Find where the given text appears and provide that cell's center as (x, y) coordinate. 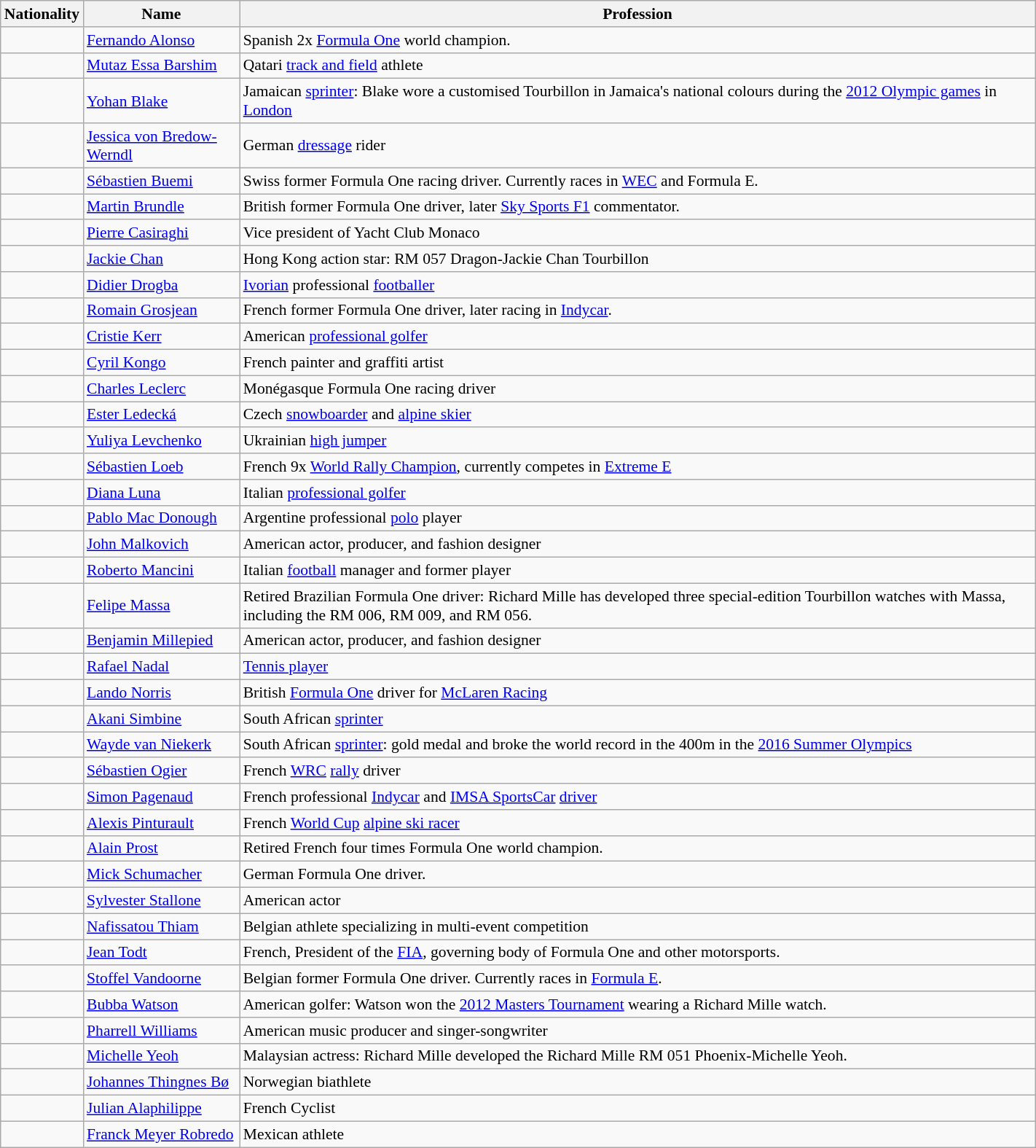
British Formula One driver for McLaren Racing (638, 693)
Monégasque Formula One racing driver (638, 388)
Simon Pagenaud (162, 797)
American actor (638, 901)
Didier Drogba (162, 285)
Wayde van Niekerk (162, 745)
Pablo Mac Donough (162, 518)
Sylvester Stallone (162, 901)
Cristie Kerr (162, 337)
French World Cup alpine ski racer (638, 823)
Norwegian biathlete (638, 1082)
French painter and graffiti artist (638, 363)
Sébastien Ogier (162, 771)
Italian football manager and former player (638, 571)
Julian Alaphilippe (162, 1109)
Spanish 2x Formula One world champion. (638, 40)
Sébastien Loeb (162, 466)
Martin Brundle (162, 207)
Alexis Pinturault (162, 823)
Akani Simbine (162, 719)
Michelle Yeoh (162, 1056)
Name (162, 14)
Malaysian actress: Richard Mille developed the Richard Mille RM 051 Phoenix-Michelle Yeoh. (638, 1056)
British former Formula One driver, later Sky Sports F1 commentator. (638, 207)
Ester Ledecká (162, 415)
Nafissatou Thiam (162, 926)
Romain Grosjean (162, 311)
Benjamin Millepied (162, 641)
Stoffel Vandoorne (162, 979)
American professional golfer (638, 337)
Tennis player (638, 667)
Yohan Blake (162, 101)
Profession (638, 14)
Qatari track and field athlete (638, 66)
French 9x World Rally Champion, currently competes in Extreme E (638, 466)
Alain Prost (162, 848)
Mick Schumacher (162, 875)
German Formula One driver. (638, 875)
Hong Kong action star: RM 057 Dragon-Jackie Chan Tourbillon (638, 259)
French former Formula One driver, later racing in Indycar. (638, 311)
Rafael Nadal (162, 667)
South African sprinter: gold medal and broke the world record in the 400m in the 2016 Summer Olympics (638, 745)
Felipe Massa (162, 605)
Nationality (42, 14)
Cyril Kongo (162, 363)
South African sprinter (638, 719)
German dressage rider (638, 146)
French, President of the FIA, governing body of Formula One and other motorsports. (638, 953)
Czech snowboarder and alpine skier (638, 415)
Pierre Casiraghi (162, 233)
Jackie Chan (162, 259)
Jean Todt (162, 953)
Pharrell Williams (162, 1031)
Jessica von Bredow-Werndl (162, 146)
Roberto Mancini (162, 571)
Swiss former Formula One racing driver. Currently races in WEC and Formula E. (638, 181)
Italian professional golfer (638, 493)
American golfer: Watson won the 2012 Masters Tournament wearing a Richard Mille watch. (638, 1004)
American music producer and singer-songwriter (638, 1031)
Charles Leclerc (162, 388)
Fernando Alonso (162, 40)
Argentine professional polo player (638, 518)
Vice president of Yacht Club Monaco (638, 233)
Yuliya Levchenko (162, 441)
Franck Meyer Robredo (162, 1134)
Sébastien Buemi (162, 181)
Lando Norris (162, 693)
French Cyclist (638, 1109)
Mexican athlete (638, 1134)
Johannes Thingnes Bø (162, 1082)
Bubba Watson (162, 1004)
French professional Indycar and IMSA SportsCar driver (638, 797)
John Malkovich (162, 544)
Retired French four times Formula One world champion. (638, 848)
Diana Luna (162, 493)
Belgian former Formula One driver. Currently races in Formula E. (638, 979)
Ukrainian high jumper (638, 441)
French WRC rally driver (638, 771)
Mutaz Essa Barshim (162, 66)
Ivorian professional footballer (638, 285)
Belgian athlete specializing in multi-event competition (638, 926)
Jamaican sprinter: Blake wore a customised Tourbillon in Jamaica's national colours during the 2012 Olympic games in London (638, 101)
